Return the [x, y] coordinate for the center point of the cell that contains the specified text.  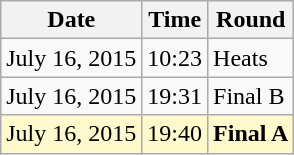
Final A [251, 134]
Round [251, 20]
Heats [251, 58]
19:31 [175, 96]
19:40 [175, 134]
10:23 [175, 58]
Date [72, 20]
Time [175, 20]
Final B [251, 96]
